Find where the given text appears and provide that cell's center as (X, Y) coordinate. 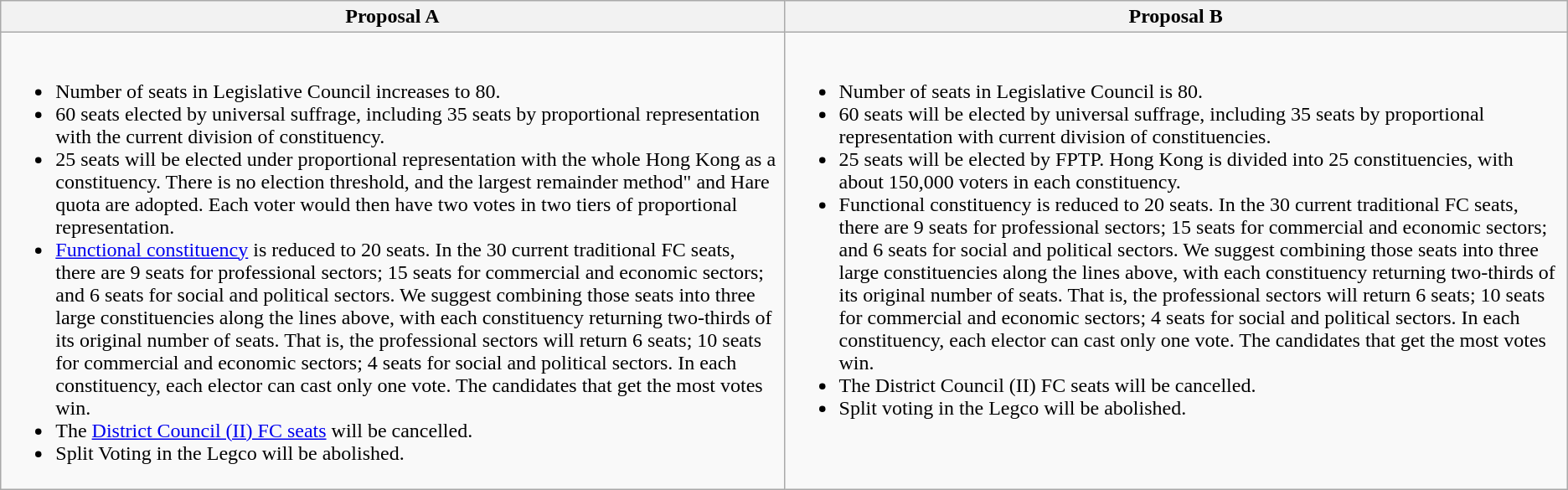
Proposal B (1176, 17)
Proposal A (392, 17)
